Extract the (X, Y) coordinate from the center of the cell holding the provided text.  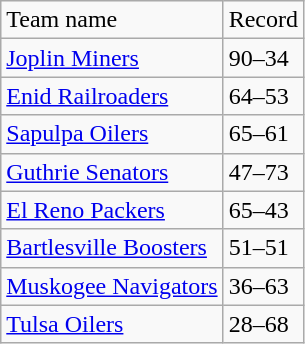
51–51 (263, 248)
Muskogee Navigators (112, 286)
Record (263, 20)
65–61 (263, 134)
64–53 (263, 96)
El Reno Packers (112, 210)
Team name (112, 20)
Tulsa Oilers (112, 324)
47–73 (263, 172)
Bartlesville Boosters (112, 248)
28–68 (263, 324)
65–43 (263, 210)
Sapulpa Oilers (112, 134)
Guthrie Senators (112, 172)
Joplin Miners (112, 58)
90–34 (263, 58)
Enid Railroaders (112, 96)
36–63 (263, 286)
